Extract the [x, y] coordinate from the center of the cell holding the provided text.  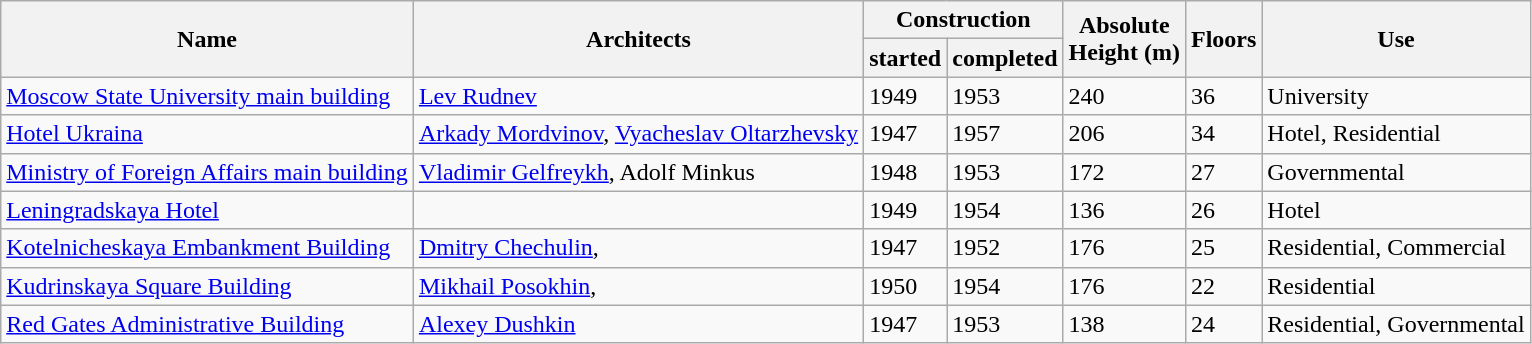
Hotel [1396, 210]
completed [1005, 58]
240 [1124, 96]
Kudrinskaya Square Building [208, 286]
1950 [906, 286]
Ministry of Foreign Affairs main building [208, 172]
Hotel Ukraina [208, 134]
27 [1223, 172]
136 [1124, 210]
Arkady Mordvinov, Vyacheslav Oltarzhevsky [638, 134]
1957 [1005, 134]
Moscow State University main building [208, 96]
Mikhail Posokhin, [638, 286]
24 [1223, 324]
172 [1124, 172]
Alexey Dushkin [638, 324]
1948 [906, 172]
Residential, Commercial [1396, 248]
Governmental [1396, 172]
34 [1223, 134]
Kotelnicheskaya Embankment Building [208, 248]
AbsoluteHeight (m) [1124, 39]
Dmitry Chechulin, [638, 248]
1952 [1005, 248]
Floors [1223, 39]
Residential [1396, 286]
138 [1124, 324]
Architects [638, 39]
206 [1124, 134]
Red Gates Administrative Building [208, 324]
Lev Rudnev [638, 96]
Leningradskaya Hotel [208, 210]
started [906, 58]
Residential, Governmental [1396, 324]
Construction [964, 20]
25 [1223, 248]
Name [208, 39]
26 [1223, 210]
Vladimir Gelfreykh, Adolf Minkus [638, 172]
Use [1396, 39]
Hotel, Residential [1396, 134]
36 [1223, 96]
22 [1223, 286]
University [1396, 96]
